Determine the [x, y] coordinate at the center of the cell enclosing the given text.  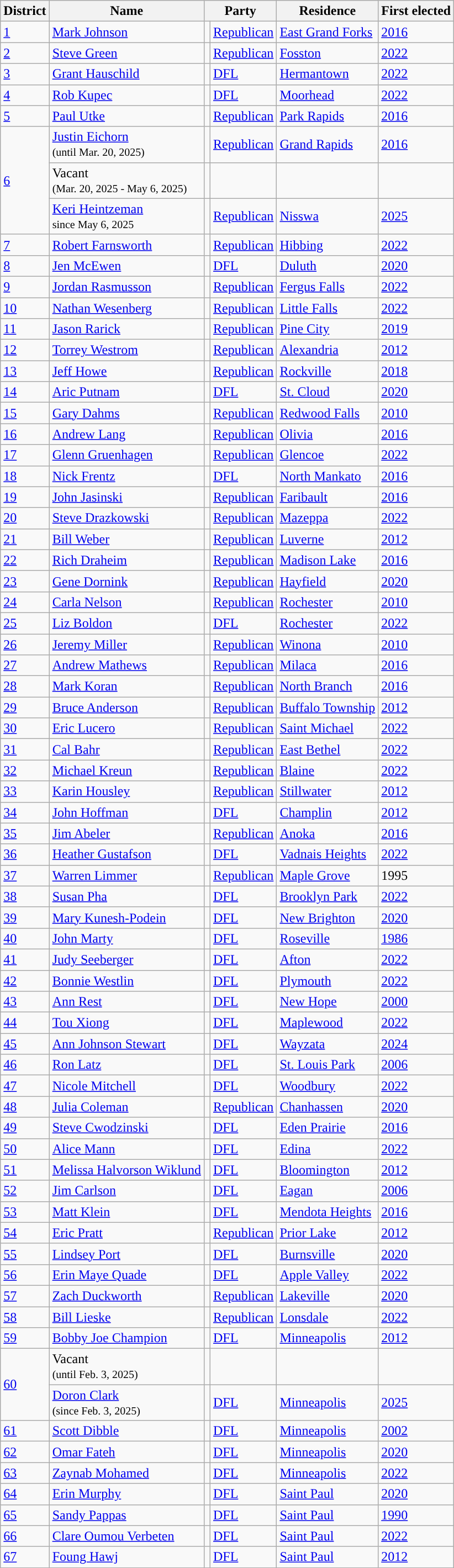
Party [240, 11]
59 [25, 1338]
Nathan Wesenberg [126, 308]
Vacant(Mar. 20, 2025 - May 6, 2025) [126, 180]
19 [25, 497]
Fergus Falls [328, 287]
Roseville [328, 938]
Jen McEwen [126, 266]
Keri Heintzemansince May 6, 2025 [126, 217]
36 [25, 854]
34 [25, 812]
Rockville [328, 371]
Edina [328, 1149]
Matt Klein [126, 1212]
Mark Koran [126, 687]
50 [25, 1149]
Buffalo Township [328, 708]
Erin Maye Quade [126, 1275]
9 [25, 287]
Torrey Westrom [126, 350]
16 [25, 434]
30 [25, 728]
63 [25, 1473]
67 [25, 1557]
New Hope [328, 1002]
2018 [416, 371]
49 [25, 1128]
Alexandria [328, 350]
52 [25, 1191]
Cal Bahr [126, 749]
Hayfield [328, 581]
Pine City [328, 329]
Stillwater [328, 791]
Lakeville [328, 1296]
Melissa Halvorson Wiklund [126, 1170]
39 [25, 917]
Ron Latz [126, 1065]
65 [25, 1515]
Mark Johnson [126, 32]
2000 [416, 1002]
37 [25, 875]
53 [25, 1212]
Ann Rest [126, 1002]
Andrew Lang [126, 434]
2019 [416, 329]
11 [25, 329]
Robert Farnsworth [126, 245]
44 [25, 1023]
Eric Pratt [126, 1233]
First elected [416, 11]
Steve Green [126, 53]
Sandy Pappas [126, 1515]
Jim Abeler [126, 833]
Eden Prairie [328, 1128]
Jim Carlson [126, 1191]
Bill Lieske [126, 1317]
47 [25, 1086]
15 [25, 413]
2 [25, 53]
Anoka [328, 833]
St. Cloud [328, 392]
54 [25, 1233]
Ann Johnson Stewart [126, 1044]
Susan Pha [126, 896]
Residence [328, 11]
Moorhead [328, 95]
48 [25, 1107]
Nicole Mitchell [126, 1086]
Eagan [328, 1191]
13 [25, 371]
Scott Dibble [126, 1431]
40 [25, 938]
26 [25, 645]
Jeff Howe [126, 371]
Mendota Heights [328, 1212]
42 [25, 980]
John Marty [126, 938]
64 [25, 1494]
Luverne [328, 539]
45 [25, 1044]
6 [25, 180]
Plymouth [328, 980]
20 [25, 518]
1986 [416, 938]
57 [25, 1296]
Heather Gustafson [126, 854]
Glencoe [328, 455]
35 [25, 833]
Nick Frentz [126, 476]
John Hoffman [126, 812]
29 [25, 708]
33 [25, 791]
60 [25, 1385]
Woodbury [328, 1086]
Judy Seeberger [126, 959]
Karin Housley [126, 791]
Rob Kupec [126, 95]
Park Rapids [328, 116]
Carla Nelson [126, 602]
Chanhassen [328, 1107]
17 [25, 455]
22 [25, 560]
Prior Lake [328, 1233]
Afton [328, 959]
Erin Murphy [126, 1494]
23 [25, 581]
Fosston [328, 53]
4 [25, 95]
10 [25, 308]
32 [25, 770]
Vadnais Heights [328, 854]
Clare Oumou Verbeten [126, 1536]
East Grand Forks [328, 32]
1995 [416, 875]
Burnsville [328, 1254]
55 [25, 1254]
Winona [328, 645]
21 [25, 539]
Olivia [328, 434]
38 [25, 896]
East Bethel [328, 749]
66 [25, 1536]
Paul Utke [126, 116]
Omar Fateh [126, 1452]
25 [25, 623]
District [25, 11]
North Mankato [328, 476]
Doron Clark(since Feb. 3, 2025) [126, 1403]
Bruce Anderson [126, 708]
Alice Mann [126, 1149]
Apple Valley [328, 1275]
Lindsey Port [126, 1254]
Faribault [328, 497]
28 [25, 687]
Saint Michael [328, 728]
New Brighton [328, 917]
58 [25, 1317]
Vacant(until Feb. 3, 2025) [126, 1366]
Hibbing [328, 245]
Bobby Joe Champion [126, 1338]
56 [25, 1275]
Bloomington [328, 1170]
12 [25, 350]
Jason Rarick [126, 329]
Gene Dornink [126, 581]
5 [25, 116]
24 [25, 602]
3 [25, 74]
Little Falls [328, 308]
Mary Kunesh-Podein [126, 917]
Maplewood [328, 1023]
Jeremy Miller [126, 645]
Wayzata [328, 1044]
Andrew Mathews [126, 666]
Gary Dahms [126, 413]
Steve Drazkowski [126, 518]
Hermantown [328, 74]
2002 [416, 1431]
Warren Limmer [126, 875]
31 [25, 749]
Blaine [328, 770]
41 [25, 959]
Grant Hauschild [126, 74]
John Jasinski [126, 497]
Madison Lake [328, 560]
North Branch [328, 687]
Michael Kreun [126, 770]
Julia Coleman [126, 1107]
Zaynab Mohamed [126, 1473]
Brooklyn Park [328, 896]
Zach Duckworth [126, 1296]
St. Louis Park [328, 1065]
Redwood Falls [328, 413]
Bill Weber [126, 539]
Name [126, 11]
Aric Putnam [126, 392]
Lonsdale [328, 1317]
Jordan Rasmusson [126, 287]
Milaca [328, 666]
18 [25, 476]
Justin Eichorn(until Mar. 20, 2025) [126, 145]
Foung Hawj [126, 1557]
Grand Rapids [328, 145]
7 [25, 245]
2024 [416, 1044]
14 [25, 392]
61 [25, 1431]
51 [25, 1170]
Bonnie Westlin [126, 980]
46 [25, 1065]
62 [25, 1452]
Maple Grove [328, 875]
Nisswa [328, 217]
1 [25, 32]
Liz Boldon [126, 623]
8 [25, 266]
Tou Xiong [126, 1023]
Glenn Gruenhagen [126, 455]
Champlin [328, 812]
43 [25, 1002]
Duluth [328, 266]
Rich Draheim [126, 560]
1990 [416, 1515]
27 [25, 666]
Mazeppa [328, 518]
Eric Lucero [126, 728]
Steve Cwodzinski [126, 1128]
